Capture the cell that displays the provided text and extract its [X, Y] central coordinate. 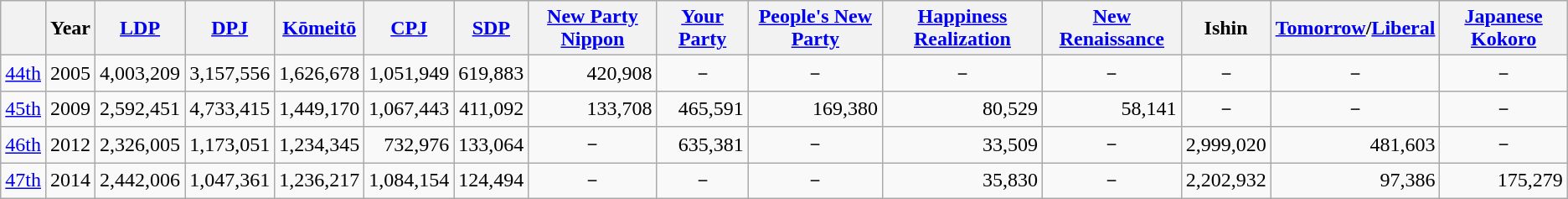
1,173,051 [230, 144]
1,047,361 [230, 181]
DPJ [230, 29]
80,529 [962, 109]
133,708 [593, 109]
CPJ [409, 29]
58,141 [1112, 109]
New Party Nippon [593, 29]
2014 [70, 181]
Year [70, 29]
People's New Party [815, 29]
Japanese Kokoro [1504, 29]
1,067,443 [409, 109]
Your Party [702, 29]
3,157,556 [230, 74]
46th [23, 144]
175,279 [1504, 181]
LDP [141, 29]
2,442,006 [141, 181]
124,494 [491, 181]
1,234,345 [320, 144]
SDP [491, 29]
44th [23, 74]
1,051,949 [409, 74]
35,830 [962, 181]
33,509 [962, 144]
4,003,209 [141, 74]
2005 [70, 74]
635,381 [702, 144]
Happiness Realization [962, 29]
Kōmeitō [320, 29]
619,883 [491, 74]
1,626,678 [320, 74]
Tomorrow/Liberal [1355, 29]
169,380 [815, 109]
4,733,415 [230, 109]
1,236,217 [320, 181]
Ishin [1226, 29]
45th [23, 109]
2009 [70, 109]
97,386 [1355, 181]
411,092 [491, 109]
732,976 [409, 144]
420,908 [593, 74]
1,449,170 [320, 109]
New Renaissance [1112, 29]
2,326,005 [141, 144]
2,202,932 [1226, 181]
481,603 [1355, 144]
2,592,451 [141, 109]
1,084,154 [409, 181]
133,064 [491, 144]
465,591 [702, 109]
2,999,020 [1226, 144]
2012 [70, 144]
47th [23, 181]
